Locate the cell with the specified text and output its (x, y) center coordinate. 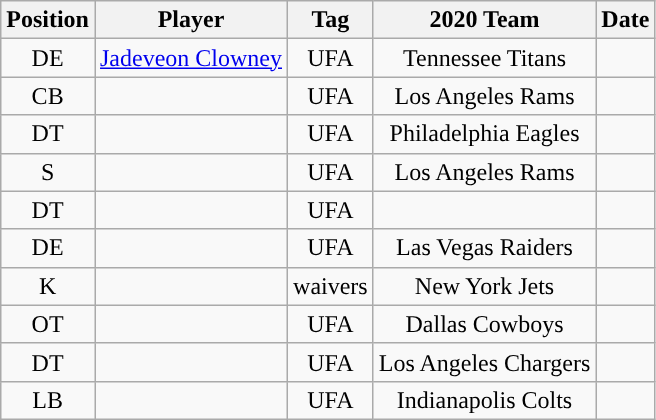
OT (48, 324)
2020 Team (484, 20)
LB (48, 400)
Tag (331, 20)
Position (48, 20)
Indianapolis Colts (484, 400)
Dallas Cowboys (484, 324)
Date (626, 20)
Los Angeles Chargers (484, 362)
Las Vegas Raiders (484, 248)
CB (48, 96)
K (48, 286)
Player (190, 20)
Philadelphia Eagles (484, 134)
Tennessee Titans (484, 58)
Jadeveon Clowney (190, 58)
waivers (331, 286)
New York Jets (484, 286)
S (48, 172)
